Scan for the cell matching the given text and deliver its (x, y) coordinate at center. 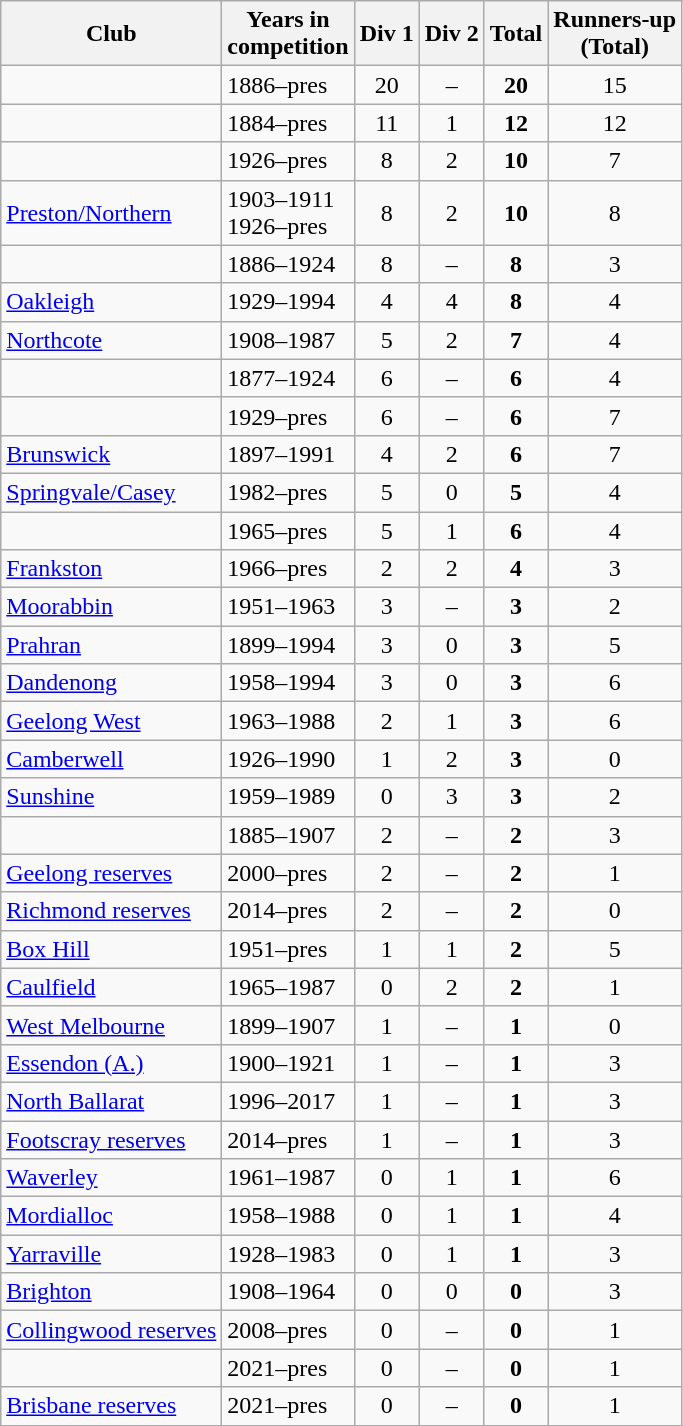
1966–pres (288, 569)
1963–1988 (288, 721)
Waverley (112, 1178)
1965–1987 (288, 987)
1958–1994 (288, 683)
Brighton (112, 1292)
Richmond reserves (112, 911)
North Ballarat (112, 1101)
Essendon (A.) (112, 1063)
Div 2 (452, 34)
Mordialloc (112, 1216)
Frankston (112, 569)
1877–1924 (288, 378)
Oakleigh (112, 302)
1900–1921 (288, 1063)
Footscray reserves (112, 1139)
15 (615, 85)
2008–pres (288, 1330)
Club (112, 34)
1961–1987 (288, 1178)
1926–pres (288, 161)
1897–1991 (288, 454)
1885–1907 (288, 835)
Preston/Northern (112, 212)
1886–pres (288, 85)
Runners-up(Total) (615, 34)
Box Hill (112, 949)
1886–1924 (288, 264)
1996–2017 (288, 1101)
1899–1994 (288, 645)
Camberwell (112, 759)
Dandenong (112, 683)
1959–1989 (288, 797)
Northcote (112, 340)
1926–1990 (288, 759)
West Melbourne (112, 1025)
Years incompetition (288, 34)
1929–1994 (288, 302)
Geelong reserves (112, 873)
1951–pres (288, 949)
Brunswick (112, 454)
1908–1987 (288, 340)
Moorabbin (112, 607)
1903–19111926–pres (288, 212)
Div 1 (386, 34)
Yarraville (112, 1254)
1899–1907 (288, 1025)
1908–1964 (288, 1292)
1929–pres (288, 416)
1928–1983 (288, 1254)
1958–1988 (288, 1216)
1951–1963 (288, 607)
Prahran (112, 645)
Sunshine (112, 797)
2000–pres (288, 873)
Caulfield (112, 987)
1982–pres (288, 492)
1965–pres (288, 531)
Brisbane reserves (112, 1406)
1884–pres (288, 123)
Springvale/Casey (112, 492)
Geelong West (112, 721)
11 (386, 123)
Collingwood reserves (112, 1330)
Total (516, 34)
